Find where the given text appears and provide that cell's center as [X, Y] coordinate. 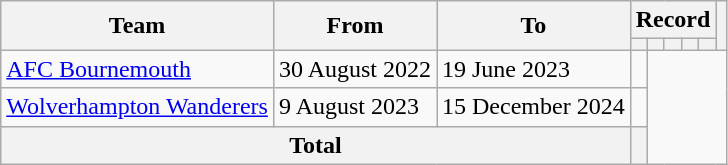
Team [138, 26]
15 December 2024 [533, 107]
19 June 2023 [533, 69]
30 August 2022 [354, 69]
To [533, 26]
9 August 2023 [354, 107]
From [354, 26]
Total [316, 145]
Record [673, 20]
AFC Bournemouth [138, 69]
Wolverhampton Wanderers [138, 107]
